Pinpoint the cell where the given text exists, returning its [x, y] midpoint coordinate. 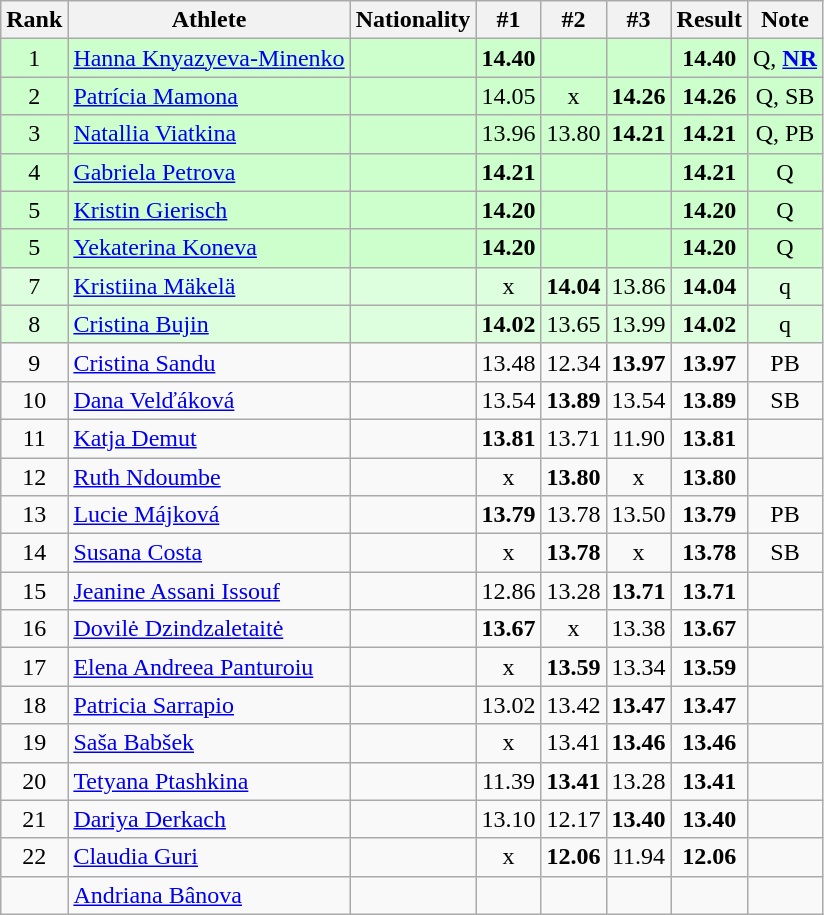
Natallia Viatkina [209, 134]
Dariya Derkach [209, 819]
Nationality [413, 20]
3 [34, 134]
11.39 [508, 781]
13.10 [508, 819]
Kristiina Mäkelä [209, 286]
8 [34, 324]
Result [709, 20]
Q, SB [784, 96]
Andriana Bânova [209, 895]
21 [34, 819]
Gabriela Petrova [209, 172]
Note [784, 20]
Athlete [209, 20]
Yekaterina Koneva [209, 248]
Rank [34, 20]
13.96 [508, 134]
9 [34, 362]
12.34 [574, 362]
Kristin Gierisch [209, 210]
#3 [638, 20]
12.17 [574, 819]
Jeanine Assani Issouf [209, 591]
Cristina Sandu [209, 362]
13.48 [508, 362]
1 [34, 58]
10 [34, 400]
12 [34, 477]
Tetyana Ptashkina [209, 781]
20 [34, 781]
Lucie Májková [209, 515]
13 [34, 515]
Susana Costa [209, 553]
Patricia Sarrapio [209, 705]
13.38 [638, 629]
Q, NR [784, 58]
19 [34, 743]
2 [34, 96]
Q, PB [784, 134]
Dana Velďáková [209, 400]
17 [34, 667]
#2 [574, 20]
18 [34, 705]
Dovilė Dzindzaletaitė [209, 629]
Ruth Ndoumbe [209, 477]
16 [34, 629]
22 [34, 857]
Katja Demut [209, 438]
13.65 [574, 324]
11 [34, 438]
7 [34, 286]
13.99 [638, 324]
14 [34, 553]
Cristina Bujin [209, 324]
13.86 [638, 286]
Saša Babšek [209, 743]
13.34 [638, 667]
11.90 [638, 438]
Hanna Knyazyeva-Minenko [209, 58]
11.94 [638, 857]
14.05 [508, 96]
Claudia Guri [209, 857]
15 [34, 591]
13.42 [574, 705]
4 [34, 172]
13.50 [638, 515]
Elena Andreea Panturoiu [209, 667]
Patrícia Mamona [209, 96]
#1 [508, 20]
13.02 [508, 705]
12.86 [508, 591]
